Pinpoint the cell where the given text exists, returning its [X, Y] midpoint coordinate. 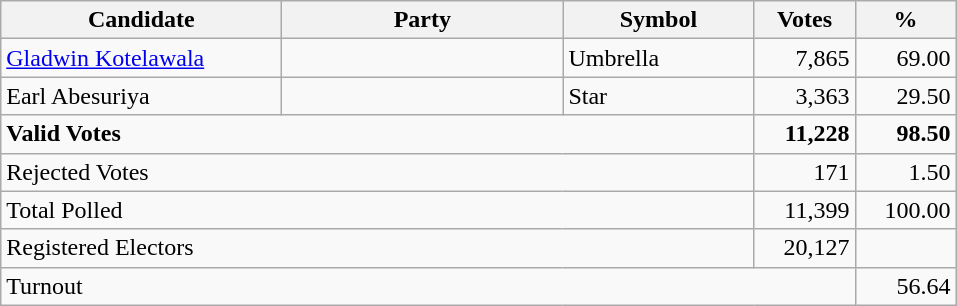
69.00 [906, 58]
Candidate [142, 20]
Star [658, 96]
29.50 [906, 96]
% [906, 20]
100.00 [906, 210]
11,399 [804, 210]
3,363 [804, 96]
Votes [804, 20]
Party [422, 20]
Symbol [658, 20]
7,865 [804, 58]
1.50 [906, 172]
Rejected Votes [378, 172]
11,228 [804, 134]
20,127 [804, 248]
98.50 [906, 134]
Gladwin Kotelawala [142, 58]
171 [804, 172]
Earl Abesuriya [142, 96]
Valid Votes [378, 134]
Total Polled [378, 210]
Registered Electors [378, 248]
Umbrella [658, 58]
56.64 [906, 286]
Turnout [428, 286]
